Find where the given text appears and provide that cell's center as [X, Y] coordinate. 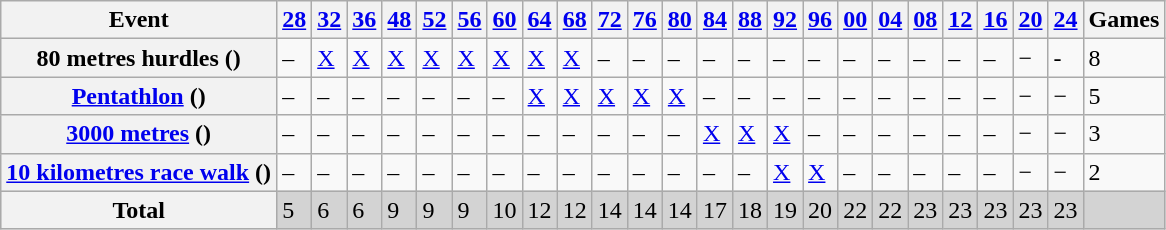
96 [820, 20]
48 [400, 20]
17 [714, 210]
80 metres hurdles () [139, 58]
36 [364, 20]
18 [750, 210]
Event [139, 20]
2 [1124, 172]
08 [926, 20]
Pentathlon () [139, 96]
00 [856, 20]
16 [996, 20]
Games [1124, 20]
52 [434, 20]
68 [574, 20]
60 [504, 20]
88 [750, 20]
76 [644, 20]
10 kilometres race walk () [139, 172]
72 [610, 20]
92 [786, 20]
04 [890, 20]
3000 metres () [139, 134]
64 [540, 20]
56 [470, 20]
24 [1066, 20]
Total [139, 210]
84 [714, 20]
19 [786, 210]
32 [330, 20]
80 [680, 20]
- [1066, 58]
28 [294, 20]
8 [1124, 58]
3 [1124, 134]
10 [504, 210]
